Return the (X, Y) coordinate for the center point of the cell that contains the specified text.  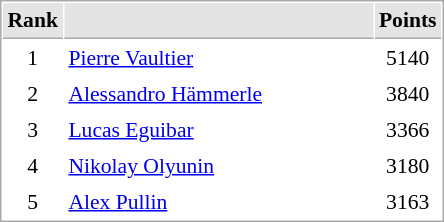
4 (32, 165)
Alessandro Hämmerle (218, 93)
2 (32, 93)
1 (32, 57)
Nikolay Olyunin (218, 165)
5 (32, 201)
Rank (32, 21)
Points (408, 21)
3 (32, 129)
Lucas Eguibar (218, 129)
3163 (408, 201)
Alex Pullin (218, 201)
3180 (408, 165)
3366 (408, 129)
5140 (408, 57)
Pierre Vaultier (218, 57)
3840 (408, 93)
